Provide the (x, y) coordinate of the cell's center where the given text is located.  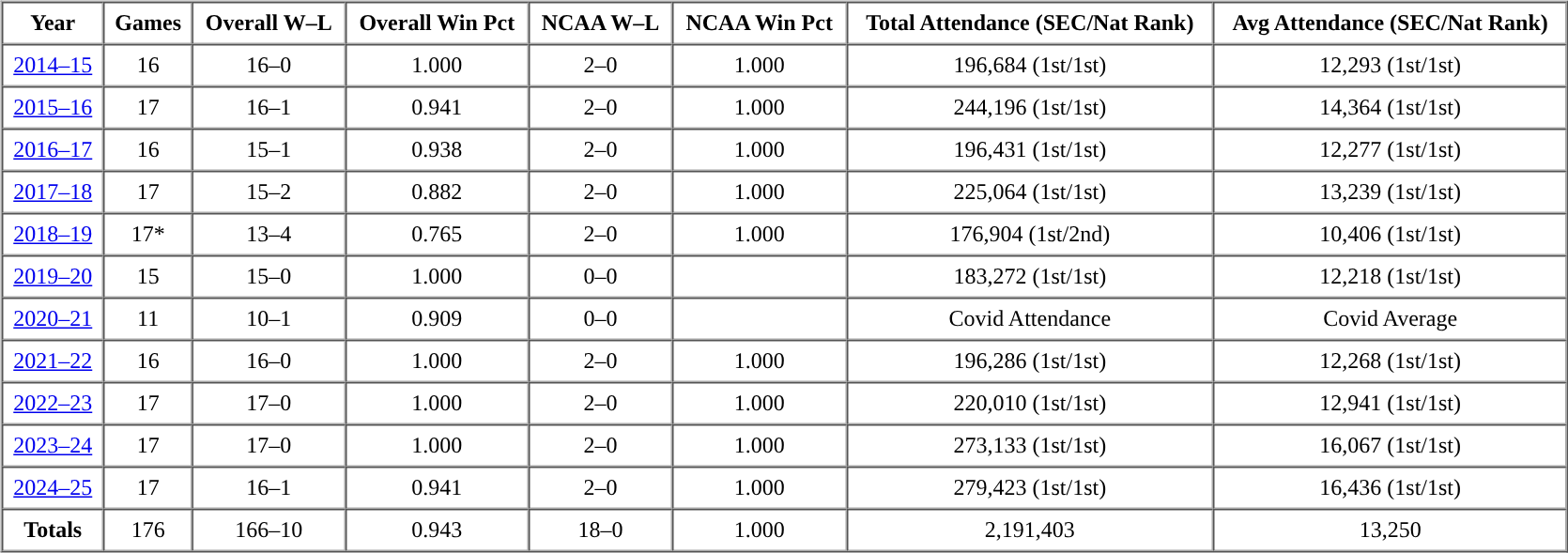
225,064 (1st/1st) (1029, 192)
2014–15 (53, 66)
12,268 (1st/1st) (1390, 361)
2023–24 (53, 445)
0.882 (438, 192)
2020–21 (53, 319)
Covid Average (1390, 319)
10,406 (1st/1st) (1390, 235)
2017–18 (53, 192)
2021–22 (53, 361)
Avg Attendance (SEC/Nat Rank) (1390, 23)
2016–17 (53, 150)
15–0 (269, 276)
183,272 (1st/1st) (1029, 276)
16,436 (1st/1st) (1390, 488)
0.943 (438, 530)
196,431 (1st/1st) (1029, 150)
2,191,403 (1029, 530)
15–2 (269, 192)
NCAA Win Pct (760, 23)
12,218 (1st/1st) (1390, 276)
Covid Attendance (1029, 319)
Year (53, 23)
12,277 (1st/1st) (1390, 150)
12,293 (1st/1st) (1390, 66)
2022–23 (53, 404)
Totals (53, 530)
Total Attendance (SEC/Nat Rank) (1029, 23)
NCAA W–L (601, 23)
15–1 (269, 150)
2024–25 (53, 488)
196,684 (1st/1st) (1029, 66)
0.765 (438, 235)
220,010 (1st/1st) (1029, 404)
11 (148, 319)
16,067 (1st/1st) (1390, 445)
13,239 (1st/1st) (1390, 192)
176 (148, 530)
13–4 (269, 235)
14,364 (1st/1st) (1390, 107)
0.909 (438, 319)
0.938 (438, 150)
13,250 (1390, 530)
2015–16 (53, 107)
Games (148, 23)
12,941 (1st/1st) (1390, 404)
Overall W–L (269, 23)
2018–19 (53, 235)
18–0 (601, 530)
15 (148, 276)
279,423 (1st/1st) (1029, 488)
244,196 (1st/1st) (1029, 107)
273,133 (1st/1st) (1029, 445)
176,904 (1st/2nd) (1029, 235)
Overall Win Pct (438, 23)
196,286 (1st/1st) (1029, 361)
17* (148, 235)
10–1 (269, 319)
166–10 (269, 530)
2019–20 (53, 276)
